For the text-containing cell, return its midpoint in [x, y] coordinate format. 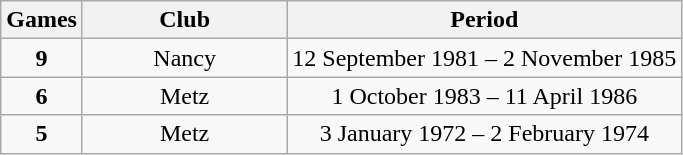
9 [42, 58]
Nancy [184, 58]
5 [42, 134]
12 September 1981 – 2 November 1985 [484, 58]
6 [42, 96]
Games [42, 20]
1 October 1983 – 11 April 1986 [484, 96]
Period [484, 20]
Club [184, 20]
3 January 1972 – 2 February 1974 [484, 134]
